Identify which cell holds the provided text, then report its [x, y] central coordinate. 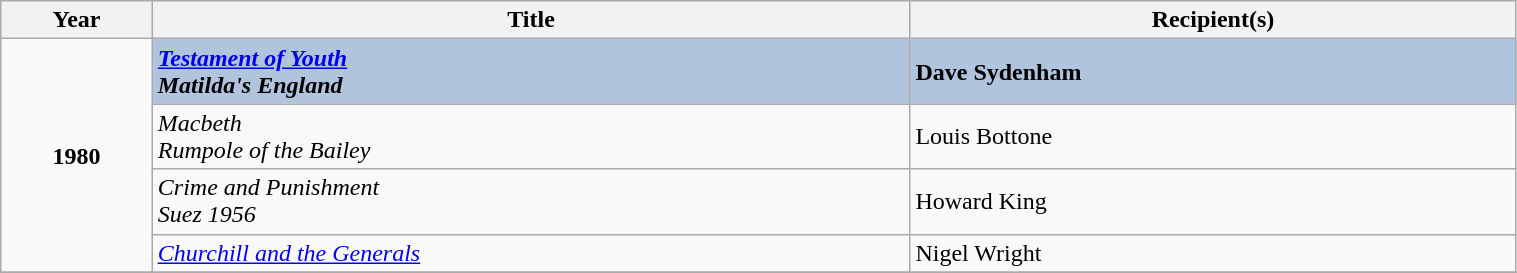
Recipient(s) [1213, 20]
1980 [77, 156]
Year [77, 20]
Dave Sydenham [1213, 72]
Howard King [1213, 202]
Churchill and the Generals [531, 253]
Nigel Wright [1213, 253]
Crime and PunishmentSuez 1956 [531, 202]
MacbethRumpole of the Bailey [531, 136]
Louis Bottone [1213, 136]
Title [531, 20]
Testament of YouthMatilda's England [531, 72]
